Search for the cell housing the specified text and yield its (x, y) center coordinate. 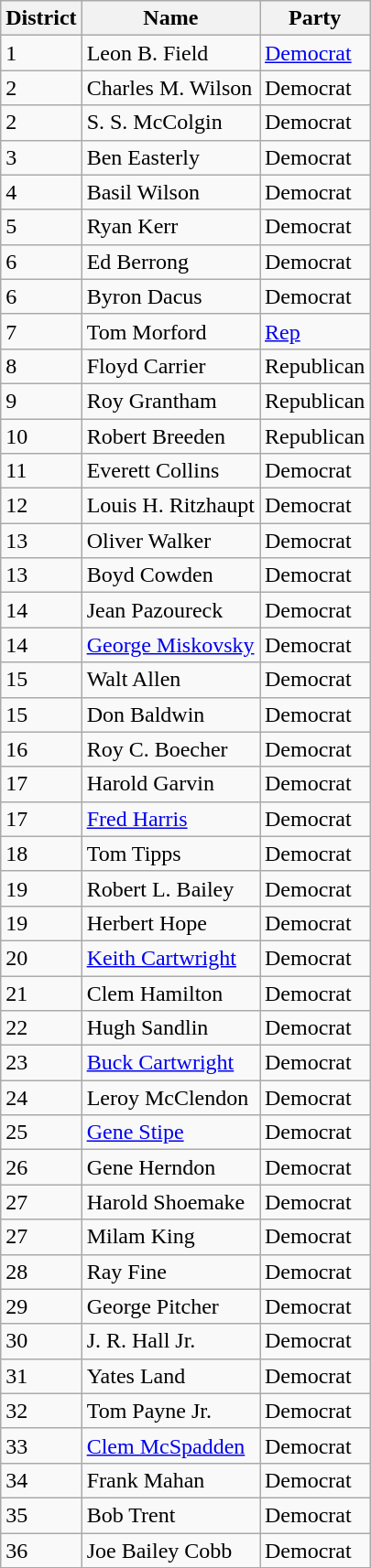
25 (41, 1133)
18 (41, 854)
Milam King (170, 1237)
Fred Harris (170, 819)
Gene Herndon (170, 1167)
Yates Land (170, 1376)
Frank Mahan (170, 1480)
Joe Bailey Cobb (170, 1551)
35 (41, 1515)
Gene Stipe (170, 1133)
Roy C. Boecher (170, 749)
Tom Morford (170, 331)
Basil Wilson (170, 192)
26 (41, 1167)
George Pitcher (170, 1306)
23 (41, 1063)
3 (41, 157)
Everett Collins (170, 471)
District (41, 18)
Boyd Cowden (170, 575)
31 (41, 1376)
Tom Tipps (170, 854)
Charles M. Wilson (170, 88)
Hugh Sandlin (170, 1028)
Clem Hamilton (170, 993)
Oliver Walker (170, 541)
16 (41, 749)
Louis H. Ritzhaupt (170, 506)
Name (170, 18)
36 (41, 1551)
5 (41, 227)
S. S. McColgin (170, 123)
Roy Grantham (170, 401)
32 (41, 1411)
1 (41, 53)
4 (41, 192)
Ben Easterly (170, 157)
Robert L. Bailey (170, 888)
George Miskovsky (170, 645)
28 (41, 1272)
Bob Trent (170, 1515)
Don Baldwin (170, 714)
24 (41, 1098)
Tom Payne Jr. (170, 1411)
Ryan Kerr (170, 227)
Herbert Hope (170, 923)
20 (41, 958)
9 (41, 401)
Leon B. Field (170, 53)
Robert Breeden (170, 436)
12 (41, 506)
Byron Dacus (170, 296)
7 (41, 331)
Buck Cartwright (170, 1063)
30 (41, 1341)
Leroy McClendon (170, 1098)
21 (41, 993)
Harold Shoemake (170, 1202)
Harold Garvin (170, 784)
Rep (315, 331)
11 (41, 471)
Clem McSpadden (170, 1445)
Ray Fine (170, 1272)
Keith Cartwright (170, 958)
Party (315, 18)
33 (41, 1445)
10 (41, 436)
Walt Allen (170, 680)
J. R. Hall Jr. (170, 1341)
Jean Pazoureck (170, 610)
22 (41, 1028)
Floyd Carrier (170, 366)
29 (41, 1306)
8 (41, 366)
34 (41, 1480)
Ed Berrong (170, 262)
